Provide the (x, y) coordinate of the cell's center where the given text is located.  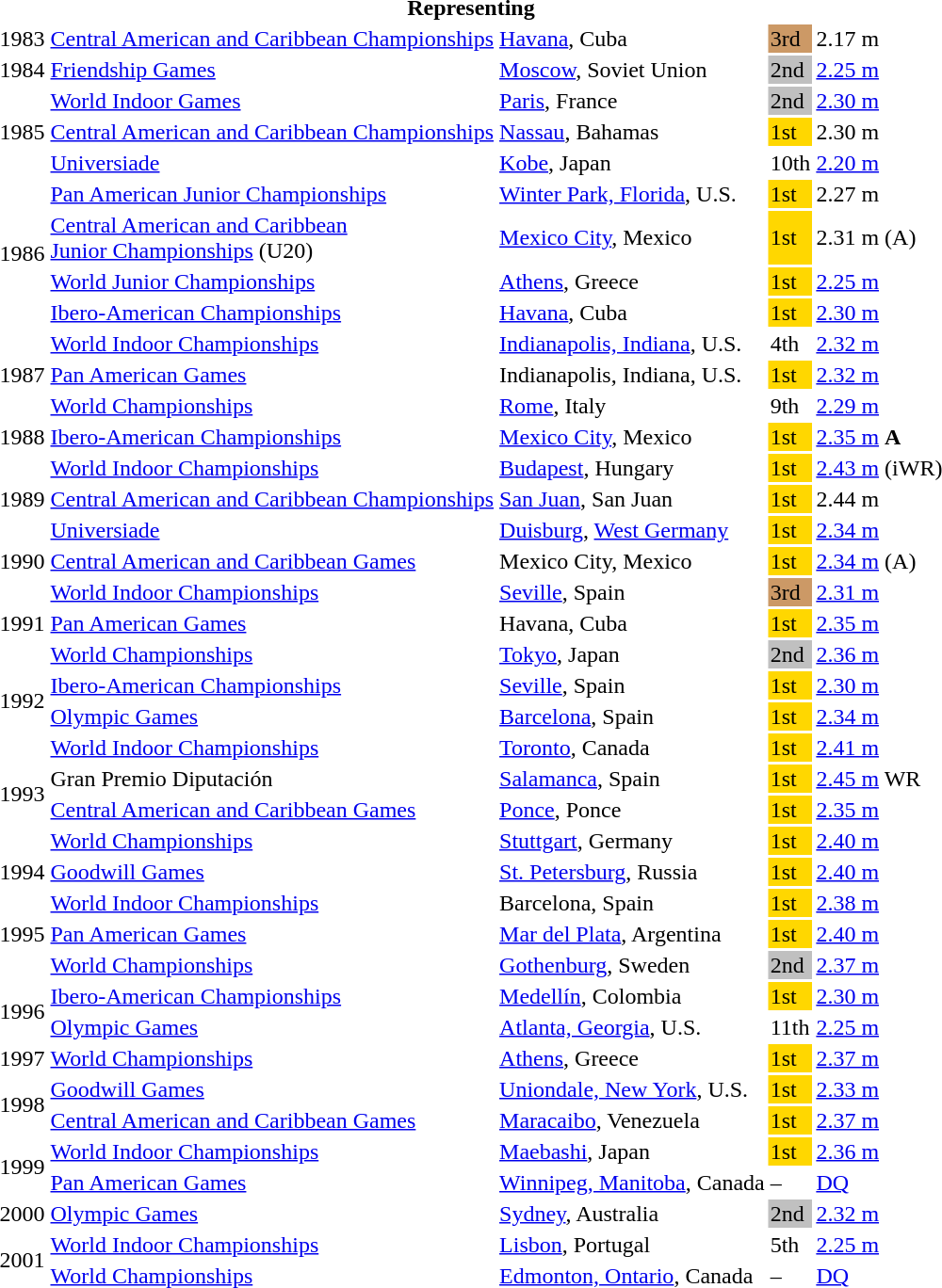
Central American and CaribbeanJunior Championships (U20) (272, 237)
Nassau, Bahamas (633, 132)
Uniondale, New York, U.S. (633, 1089)
World Junior Championships (272, 282)
Salamanca, Spain (633, 779)
4th (790, 344)
Pan American Junior Championships (272, 194)
Winnipeg, Manitoba, Canada (633, 1183)
Tokyo, Japan (633, 654)
World Indoor Games (272, 101)
Duisburg, West Germany (633, 530)
Toronto, Canada (633, 748)
Stuttgart, Germany (633, 841)
Sydney, Australia (633, 1214)
Friendship Games (272, 70)
Budapest, Hungary (633, 468)
Gran Premio Diputación (272, 779)
– (790, 1183)
11th (790, 1027)
San Juan, San Juan (633, 499)
St. Petersburg, Russia (633, 872)
9th (790, 406)
Paris, France (633, 101)
Moscow, Soviet Union (633, 70)
Mar del Plata, Argentina (633, 934)
10th (790, 163)
Maracaibo, Venezuela (633, 1120)
Winter Park, Florida, U.S. (633, 194)
Rome, Italy (633, 406)
Kobe, Japan (633, 163)
Gothenburg, Sweden (633, 965)
Medellín, Colombia (633, 996)
Maebashi, Japan (633, 1151)
5th (790, 1245)
Lisbon, Portugal (633, 1245)
Ponce, Ponce (633, 810)
Atlanta, Georgia, U.S. (633, 1027)
